Detect which cell encompasses the target text, then output its (X, Y) center coordinate. 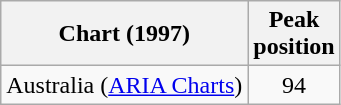
Chart (1997) (124, 34)
94 (294, 85)
Peak position (294, 34)
Australia (ARIA Charts) (124, 85)
